Return (X, Y) of the center of cell containing provided text 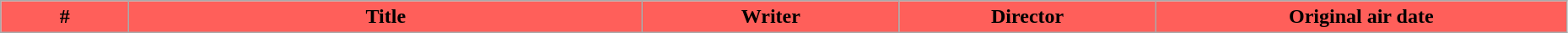
Title (386, 17)
# (65, 17)
Original air date (1361, 17)
Director (1027, 17)
Writer (771, 17)
